Search for the cell housing the specified text and yield its [X, Y] center coordinate. 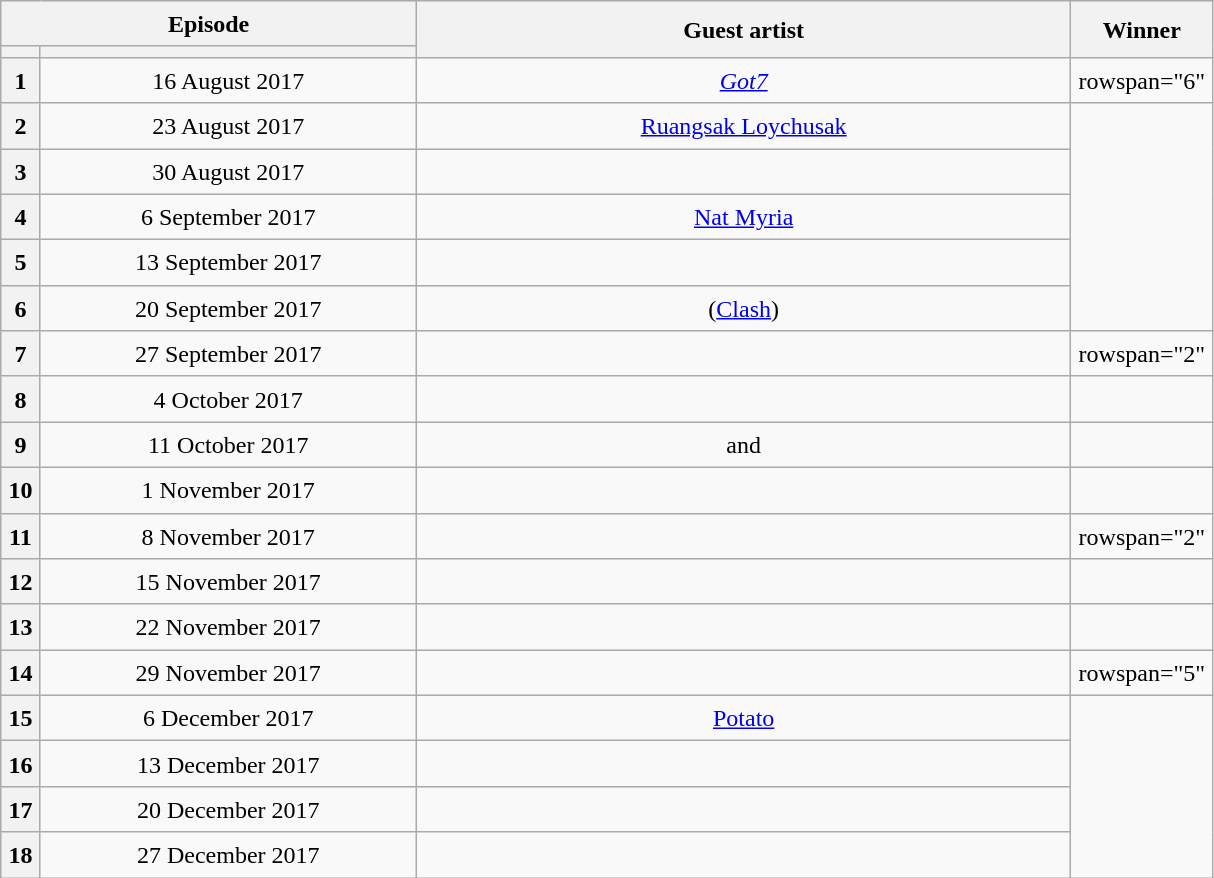
rowspan="5" [1142, 673]
Potato [744, 718]
Ruangsak Loychusak [744, 126]
Nat Myria [744, 217]
9 [20, 445]
15 November 2017 [228, 582]
16 [20, 764]
6 [20, 308]
Got7 [744, 80]
Guest artist [744, 30]
Episode [209, 24]
11 October 2017 [228, 445]
16 August 2017 [228, 80]
13 September 2017 [228, 263]
1 November 2017 [228, 490]
4 [20, 217]
13 [20, 627]
and [744, 445]
2 [20, 126]
5 [20, 263]
15 [20, 718]
8 November 2017 [228, 536]
18 [20, 855]
Winner [1142, 30]
12 [20, 582]
rowspan="6" [1142, 80]
10 [20, 490]
6 December 2017 [228, 718]
13 December 2017 [228, 764]
6 September 2017 [228, 217]
3 [20, 171]
17 [20, 809]
22 November 2017 [228, 627]
30 August 2017 [228, 171]
(Clash) [744, 308]
27 December 2017 [228, 855]
7 [20, 354]
1 [20, 80]
8 [20, 399]
14 [20, 673]
11 [20, 536]
20 December 2017 [228, 809]
27 September 2017 [228, 354]
20 September 2017 [228, 308]
4 October 2017 [228, 399]
23 August 2017 [228, 126]
29 November 2017 [228, 673]
